Return the [x, y] coordinate for the center point of the cell that contains the specified text.  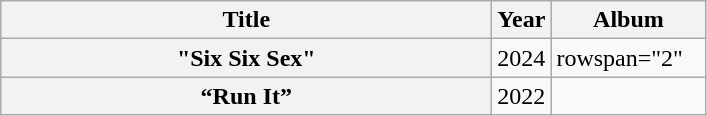
rowspan="2" [628, 58]
2024 [522, 58]
Year [522, 20]
2022 [522, 96]
"Six Six Sex" [246, 58]
“Run It” [246, 96]
Album [628, 20]
Title [246, 20]
